Output the (x, y) coordinate of the center of the cell containing the given text.  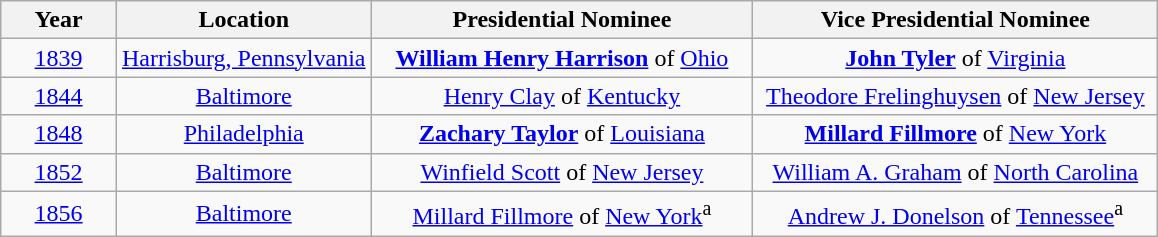
1856 (59, 214)
John Tyler of Virginia (956, 58)
1848 (59, 134)
Henry Clay of Kentucky (562, 96)
Location (244, 20)
Year (59, 20)
Millard Fillmore of New Yorka (562, 214)
Philadelphia (244, 134)
1844 (59, 96)
Zachary Taylor of Louisiana (562, 134)
Winfield Scott of New Jersey (562, 172)
Theodore Frelinghuysen of New Jersey (956, 96)
William A. Graham of North Carolina (956, 172)
William Henry Harrison of Ohio (562, 58)
Vice Presidential Nominee (956, 20)
1852 (59, 172)
1839 (59, 58)
Harrisburg, Pennsylvania (244, 58)
Millard Fillmore of New York (956, 134)
Presidential Nominee (562, 20)
Andrew J. Donelson of Tennesseea (956, 214)
